Provide the [X, Y] coordinate of the cell's center where the given text is located.  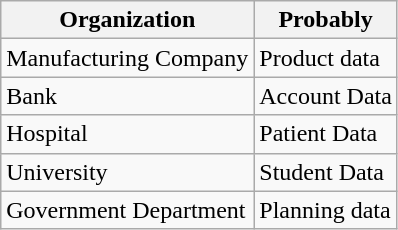
Product data [326, 58]
Account Data [326, 96]
Probably [326, 20]
Student Data [326, 172]
Bank [128, 96]
University [128, 172]
Manufacturing Company [128, 58]
Hospital [128, 134]
Organization [128, 20]
Government Department [128, 210]
Patient Data [326, 134]
Planning data [326, 210]
